Capture the cell that displays the provided text and extract its (x, y) central coordinate. 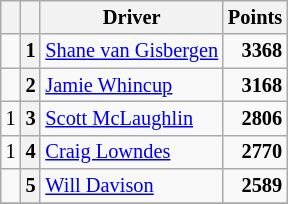
Will Davison (132, 186)
2 (31, 85)
Shane van Gisbergen (132, 51)
Scott McLaughlin (132, 118)
Craig Lowndes (132, 152)
2770 (255, 152)
Jamie Whincup (132, 85)
3368 (255, 51)
5 (31, 186)
2589 (255, 186)
4 (31, 152)
3168 (255, 85)
3 (31, 118)
Driver (132, 17)
2806 (255, 118)
Points (255, 17)
